Search for the cell housing the specified text and yield its [x, y] center coordinate. 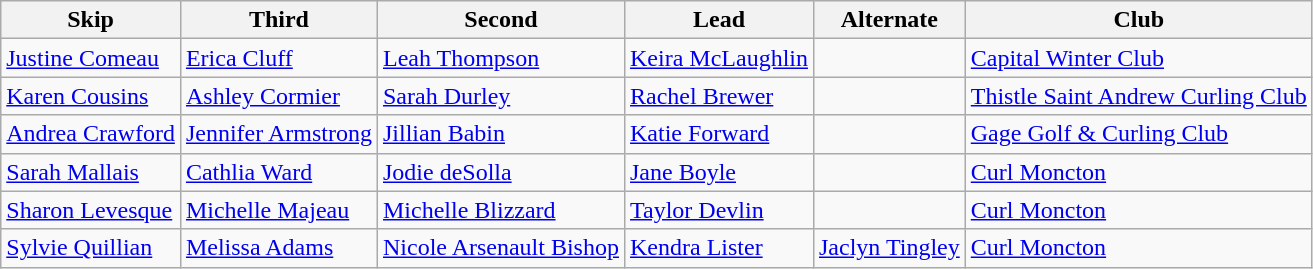
Karen Cousins [91, 96]
Alternate [889, 20]
Keira McLaughlin [718, 58]
Kendra Lister [718, 248]
Melissa Adams [278, 248]
Cathlia Ward [278, 172]
Third [278, 20]
Leah Thompson [500, 58]
Katie Forward [718, 134]
Jodie deSolla [500, 172]
Rachel Brewer [718, 96]
Jaclyn Tingley [889, 248]
Nicole Arsenault Bishop [500, 248]
Sharon Levesque [91, 210]
Lead [718, 20]
Justine Comeau [91, 58]
Andrea Crawford [91, 134]
Thistle Saint Andrew Curling Club [1138, 96]
Jillian Babin [500, 134]
Sarah Durley [500, 96]
Ashley Cormier [278, 96]
Capital Winter Club [1138, 58]
Michelle Blizzard [500, 210]
Jane Boyle [718, 172]
Jennifer Armstrong [278, 134]
Club [1138, 20]
Second [500, 20]
Erica Cluff [278, 58]
Sylvie Quillian [91, 248]
Michelle Majeau [278, 210]
Sarah Mallais [91, 172]
Taylor Devlin [718, 210]
Gage Golf & Curling Club [1138, 134]
Skip [91, 20]
